Output the [X, Y] coordinate of the center of the cell containing the given text.  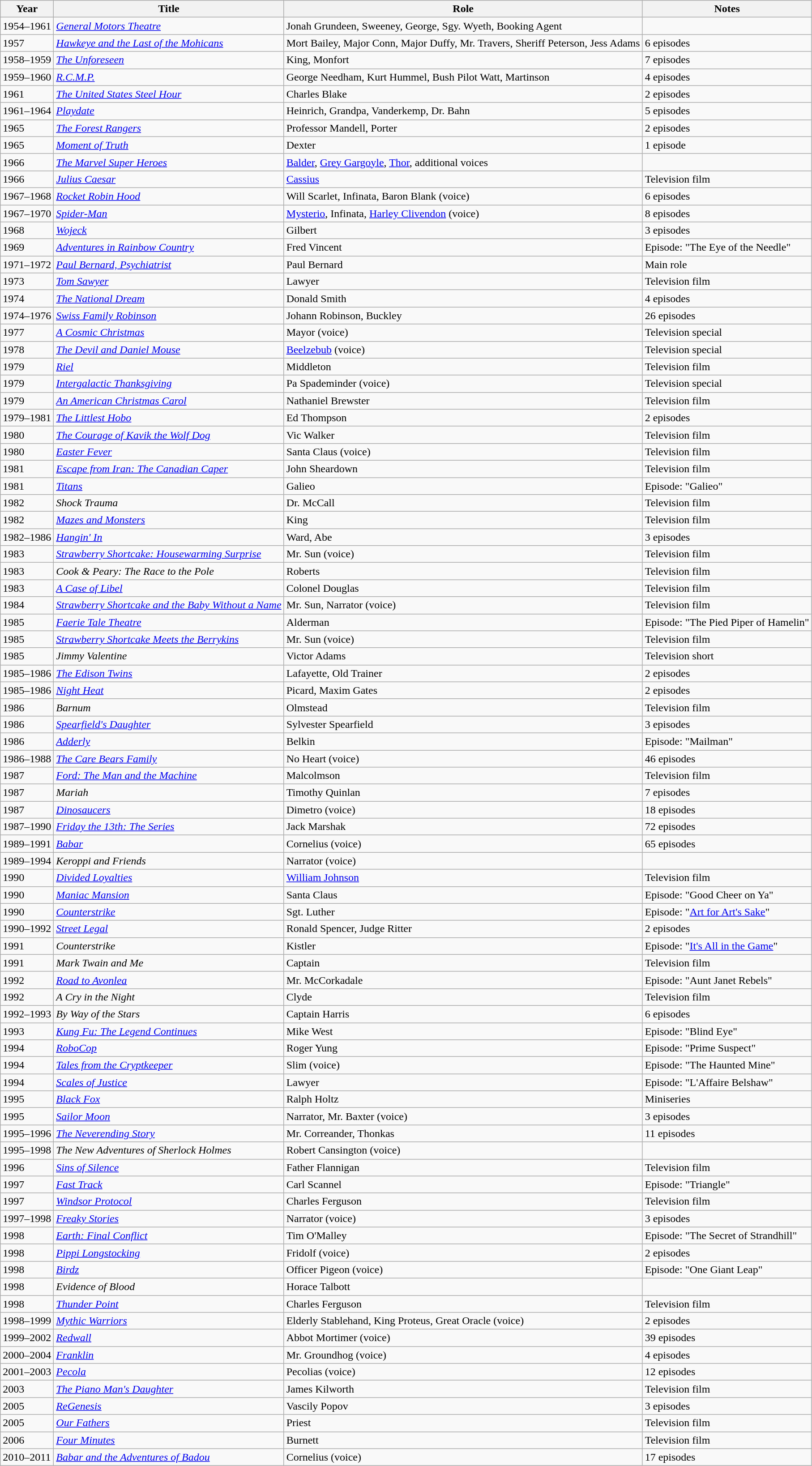
1969 [27, 248]
Keroppi and Friends [169, 861]
Fridolf (voice) [463, 1252]
2003 [27, 1389]
Horace Talbott [463, 1286]
Sgt. Luther [463, 912]
Ward, Abe [463, 537]
Titans [169, 486]
Maniac Mansion [169, 895]
1978 [27, 350]
1967–1968 [27, 196]
Tim O'Malley [463, 1235]
Pecolias (voice) [463, 1372]
Hawkeye and the Last of the Mohicans [169, 43]
Abbot Mortimer (voice) [463, 1338]
1990–1992 [27, 929]
The National Dream [169, 299]
Jack Marshak [463, 827]
1998–1999 [27, 1321]
1989–1994 [27, 861]
Episode: "The Haunted Mine" [727, 1065]
Elderly Stablehand, King Proteus, Great Oracle (voice) [463, 1321]
Officer Pigeon (voice) [463, 1269]
Belkin [463, 741]
Mariah [169, 793]
Kung Fu: The Legend Continues [169, 1031]
Fred Vincent [463, 248]
Ronald Spencer, Judge Ritter [463, 929]
Strawberry Shortcake Meets the Berrykins [169, 639]
Charles Blake [463, 94]
Babar [169, 844]
The New Adventures of Sherlock Holmes [169, 1150]
Scales of Justice [169, 1082]
John Sheardown [463, 469]
Robert Cansington (voice) [463, 1150]
Victor Adams [463, 656]
Sylvester Spearfield [463, 724]
Carl Scannel [463, 1184]
Episode: "Blind Eye" [727, 1031]
Freaky Stories [169, 1218]
Episode: "Mailman" [727, 741]
Role [463, 9]
Easter Fever [169, 452]
Timothy Quinlan [463, 793]
65 episodes [727, 844]
Thunder Point [169, 1304]
1959–1960 [27, 77]
Adventures in Rainbow Country [169, 248]
A Cry in the Night [169, 997]
Santa Claus [463, 895]
Earth: Final Conflict [169, 1235]
Evidence of Blood [169, 1286]
ReGenesis [169, 1406]
1997–1998 [27, 1218]
1958–1959 [27, 60]
Episode: "Prime Suspect" [727, 1048]
Mort Bailey, Major Conn, Major Duffy, Mr. Travers, Sheriff Peterson, Jess Adams [463, 43]
Captain Harris [463, 1014]
Birdz [169, 1269]
Faerie Tale Theatre [169, 622]
Roberts [463, 571]
Wojeck [169, 231]
Redwall [169, 1338]
Galieo [463, 486]
Olmstead [463, 707]
11 episodes [727, 1133]
Narrator, Mr. Baxter (voice) [463, 1116]
Father Flannigan [463, 1167]
Priest [463, 1423]
Jimmy Valentine [169, 656]
1 episode [727, 145]
1995–1998 [27, 1150]
Jonah Grundeen, Sweeney, George, Sgy. Wyeth, Booking Agent [463, 26]
Tom Sawyer [169, 282]
King, Monfort [463, 60]
King [463, 520]
Heinrich, Grandpa, Vanderkemp, Dr. Bahn [463, 111]
The United States Steel Hour [169, 94]
Roger Yung [463, 1048]
1957 [27, 43]
Escape from Iran: The Canadian Caper [169, 469]
2001–2003 [27, 1372]
Professor Mandell, Porter [463, 128]
Riel [169, 367]
Nathaniel Brewster [463, 401]
1967–1970 [27, 214]
The Neverending Story [169, 1133]
Divided Loyalties [169, 878]
Barnum [169, 707]
Moment of Truth [169, 145]
Episode: "Art for Art's Sake" [727, 912]
46 episodes [727, 759]
No Heart (voice) [463, 759]
Cook & Peary: The Race to the Pole [169, 571]
Lafayette, Old Trainer [463, 673]
Dexter [463, 145]
1973 [27, 282]
Episode: "It's All in the Game" [727, 946]
Ralph Holtz [463, 1099]
Franklin [169, 1355]
Cassius [463, 179]
Sailor Moon [169, 1116]
2000–2004 [27, 1355]
Santa Claus (voice) [463, 452]
Mysterio, Infinata, Harley Clivendon (voice) [463, 214]
Spider-Man [169, 214]
George Needham, Kurt Hummel, Bush Pilot Watt, Martinson [463, 77]
Hangin' In [169, 537]
Episode: "The Secret of Strandhill" [727, 1235]
Colonel Douglas [463, 588]
Street Legal [169, 929]
1999–2002 [27, 1338]
Mike West [463, 1031]
Vascily Popov [463, 1406]
8 episodes [727, 214]
Clyde [463, 997]
1979–1981 [27, 418]
The Unforeseen [169, 60]
Year [27, 9]
1984 [27, 605]
Sins of Silence [169, 1167]
18 episodes [727, 810]
1971–1972 [27, 265]
Johann Robinson, Buckley [463, 316]
The Piano Man's Daughter [169, 1389]
Middleton [463, 367]
Notes [727, 9]
The Care Bears Family [169, 759]
Playdate [169, 111]
Title [169, 9]
Episode: "Aunt Janet Rebels" [727, 980]
Mr. Sun, Narrator (voice) [463, 605]
1961–1964 [27, 111]
Mr. Groundhog (voice) [463, 1355]
Episode: "One Giant Leap" [727, 1269]
Kistler [463, 946]
5 episodes [727, 111]
The Littlest Hobo [169, 418]
Ford: The Man and the Machine [169, 776]
An American Christmas Carol [169, 401]
RoboCop [169, 1048]
Episode: "Galieo" [727, 486]
Picard, Maxim Gates [463, 690]
Burnett [463, 1440]
Donald Smith [463, 299]
1992–1993 [27, 1014]
Pa Spademinder (voice) [463, 384]
Will Scarlet, Infinata, Baron Blank (voice) [463, 196]
Mr. McCorkadale [463, 980]
Paul Bernard, Psychiatrist [169, 265]
Main role [727, 265]
Intergalactic Thanksgiving [169, 384]
Beelzebub (voice) [463, 350]
1974 [27, 299]
Pippi Longstocking [169, 1252]
Gilbert [463, 231]
A Cosmic Christmas [169, 333]
Episode: "The Pied Piper of Hamelin" [727, 622]
Rocket Robin Hood [169, 196]
72 episodes [727, 827]
Fast Track [169, 1184]
1996 [27, 1167]
Malcolmson [463, 776]
Mythic Warriors [169, 1321]
2010–2011 [27, 1457]
1993 [27, 1031]
Shock Trauma [169, 503]
R.C.M.P. [169, 77]
Mr. Correander, Thonkas [463, 1133]
Captain [463, 963]
The Courage of Kavik the Wolf Dog [169, 435]
Television short [727, 656]
Windsor Protocol [169, 1201]
Swiss Family Robinson [169, 316]
Pecola [169, 1372]
1961 [27, 94]
Adderly [169, 741]
Spearfield's Daughter [169, 724]
Black Fox [169, 1099]
Balder, Grey Gargoyle, Thor, additional voices [463, 162]
Julius Caesar [169, 179]
The Marvel Super Heroes [169, 162]
1977 [27, 333]
Dimetro (voice) [463, 810]
Four Minutes [169, 1440]
Dr. McCall [463, 503]
Night Heat [169, 690]
Friday the 13th: The Series [169, 827]
Episode: "Good Cheer on Ya" [727, 895]
The Forest Rangers [169, 128]
General Motors Theatre [169, 26]
Episode: "L'Affaire Belshaw" [727, 1082]
1982–1986 [27, 537]
A Case of Libel [169, 588]
The Edison Twins [169, 673]
William Johnson [463, 878]
Paul Bernard [463, 265]
James Kilworth [463, 1389]
39 episodes [727, 1338]
1986–1988 [27, 759]
17 episodes [727, 1457]
1968 [27, 231]
Miniseries [727, 1099]
Mazes and Monsters [169, 520]
By Way of the Stars [169, 1014]
Babar and the Adventures of Badou [169, 1457]
1954–1961 [27, 26]
Episode: "The Eye of the Needle" [727, 248]
Road to Avonlea [169, 980]
Vic Walker [463, 435]
1974–1976 [27, 316]
Episode: "Triangle" [727, 1184]
Ed Thompson [463, 418]
Slim (voice) [463, 1065]
1987–1990 [27, 827]
Our Fathers [169, 1423]
Strawberry Shortcake and the Baby Without a Name [169, 605]
Strawberry Shortcake: Housewarming Surprise [169, 554]
The Devil and Daniel Mouse [169, 350]
12 episodes [727, 1372]
Alderman [463, 622]
1989–1991 [27, 844]
Mark Twain and Me [169, 963]
Tales from the Cryptkeeper [169, 1065]
1995–1996 [27, 1133]
Dinosaucers [169, 810]
26 episodes [727, 316]
Mayor (voice) [463, 333]
2006 [27, 1440]
